From the cell containing the given text, extract its center point as [x, y] coordinate. 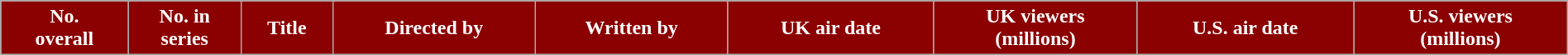
U.S. air date [1245, 28]
UK viewers(millions) [1035, 28]
No. inseries [185, 28]
U.S. viewers(millions) [1460, 28]
UK air date [830, 28]
Title [288, 28]
Directed by [433, 28]
No.overall [65, 28]
Written by [632, 28]
